Scan for the cell matching the given text and deliver its [x, y] coordinate at center. 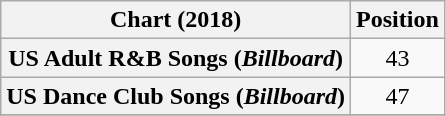
US Adult R&B Songs (Billboard) [176, 58]
47 [398, 96]
Position [398, 20]
US Dance Club Songs (Billboard) [176, 96]
43 [398, 58]
Chart (2018) [176, 20]
